Provide the (x, y) coordinate of the cell's center where the given text is located.  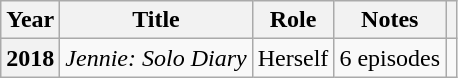
Jennie: Solo Diary (156, 58)
6 episodes (390, 58)
Notes (390, 20)
2018 (30, 58)
Herself (293, 58)
Year (30, 20)
Title (156, 20)
Role (293, 20)
